Pinpoint the cell where the given text exists, returning its (X, Y) midpoint coordinate. 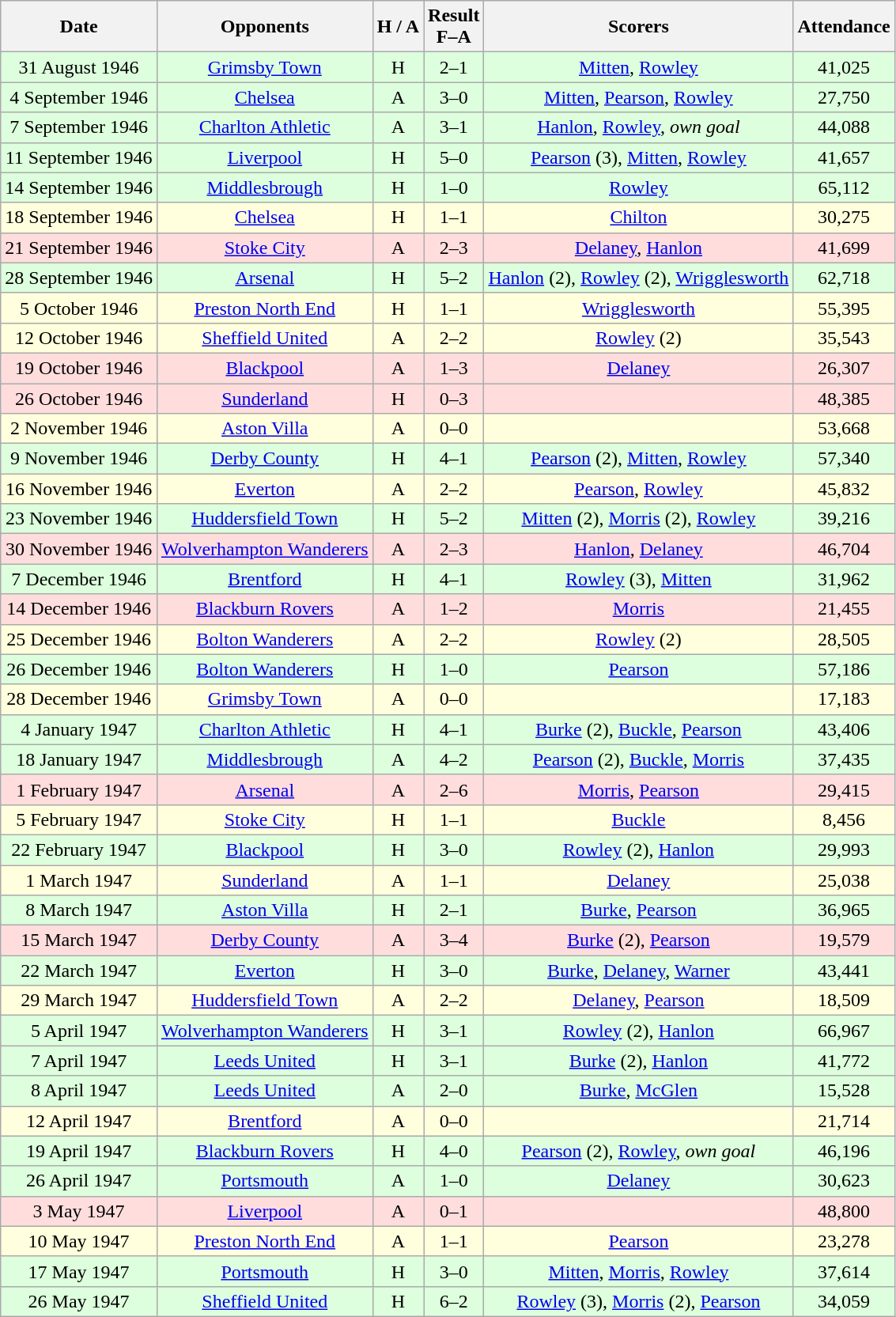
30,275 (844, 218)
Opponents (264, 27)
48,800 (844, 1211)
23 November 1946 (79, 519)
Delaney, Pearson (639, 1001)
57,186 (844, 669)
Burke, McGlen (639, 1091)
18 September 1946 (79, 218)
19 April 1947 (79, 1151)
29,415 (844, 789)
Pearson, Rowley (639, 489)
7 December 1946 (79, 579)
Burke, Pearson (639, 910)
57,340 (844, 459)
44,088 (844, 127)
2–0 (454, 1091)
37,614 (844, 1271)
Buckle (639, 819)
Hanlon, Rowley, own goal (639, 127)
6–2 (454, 1301)
1 March 1947 (79, 880)
Attendance (844, 27)
36,965 (844, 910)
29 March 1947 (79, 1001)
Mitten, Rowley (639, 67)
21,455 (844, 609)
12 October 1946 (79, 338)
41,699 (844, 248)
Pearson (2), Buckle, Morris (639, 759)
25,038 (844, 880)
14 December 1946 (79, 609)
19,579 (844, 940)
5–0 (454, 157)
8,456 (844, 819)
25 December 1946 (79, 639)
Morris, Pearson (639, 789)
Mitten, Pearson, Rowley (639, 97)
26,307 (844, 368)
Morris (639, 609)
17,183 (844, 699)
Delaney, Hanlon (639, 248)
2 November 1946 (79, 429)
Chilton (639, 218)
28,505 (844, 639)
7 April 1947 (79, 1061)
Wrigglesworth (639, 308)
Rowley (3), Morris (2), Pearson (639, 1301)
Rowley (639, 187)
H / A (398, 27)
34,059 (844, 1301)
16 November 1946 (79, 489)
Rowley (3), Mitten (639, 579)
8 March 1947 (79, 910)
4 January 1947 (79, 729)
2–6 (454, 789)
26 October 1946 (79, 398)
30 November 1946 (79, 549)
31,962 (844, 579)
17 May 1947 (79, 1271)
5 April 1947 (79, 1031)
8 April 1947 (79, 1091)
4–0 (454, 1151)
41,025 (844, 67)
28 December 1946 (79, 699)
22 February 1947 (79, 850)
Mitten (2), Morris (2), Rowley (639, 519)
15 March 1947 (79, 940)
14 September 1946 (79, 187)
31 August 1946 (79, 67)
Mitten, Morris, Rowley (639, 1271)
62,718 (844, 278)
1 February 1947 (79, 789)
12 April 1947 (79, 1121)
26 April 1947 (79, 1181)
4–2 (454, 759)
43,406 (844, 729)
Hanlon, Delaney (639, 549)
Date (79, 27)
Burke (2), Hanlon (639, 1061)
53,668 (844, 429)
66,967 (844, 1031)
Scorers (639, 27)
46,196 (844, 1151)
48,385 (844, 398)
26 May 1947 (79, 1301)
0–3 (454, 398)
11 September 1946 (79, 157)
18 January 1947 (79, 759)
39,216 (844, 519)
1–3 (454, 368)
46,704 (844, 549)
5 October 1946 (79, 308)
29,993 (844, 850)
Pearson (2), Mitten, Rowley (639, 459)
21 September 1946 (79, 248)
3–4 (454, 940)
35,543 (844, 338)
9 November 1946 (79, 459)
5 February 1947 (79, 819)
1–2 (454, 609)
65,112 (844, 187)
15,528 (844, 1091)
41,772 (844, 1061)
23,278 (844, 1241)
4 September 1946 (79, 97)
55,395 (844, 308)
Burke (2), Pearson (639, 940)
37,435 (844, 759)
26 December 1946 (79, 669)
45,832 (844, 489)
19 October 1946 (79, 368)
10 May 1947 (79, 1241)
27,750 (844, 97)
28 September 1946 (79, 278)
7 September 1946 (79, 127)
43,441 (844, 971)
22 March 1947 (79, 971)
41,657 (844, 157)
Hanlon (2), Rowley (2), Wrigglesworth (639, 278)
Burke, Delaney, Warner (639, 971)
Pearson (2), Rowley, own goal (639, 1151)
21,714 (844, 1121)
Pearson (3), Mitten, Rowley (639, 157)
0–1 (454, 1211)
3 May 1947 (79, 1211)
30,623 (844, 1181)
18,509 (844, 1001)
Burke (2), Buckle, Pearson (639, 729)
ResultF–A (454, 27)
